Find where the given text appears and provide that cell's center as (x, y) coordinate. 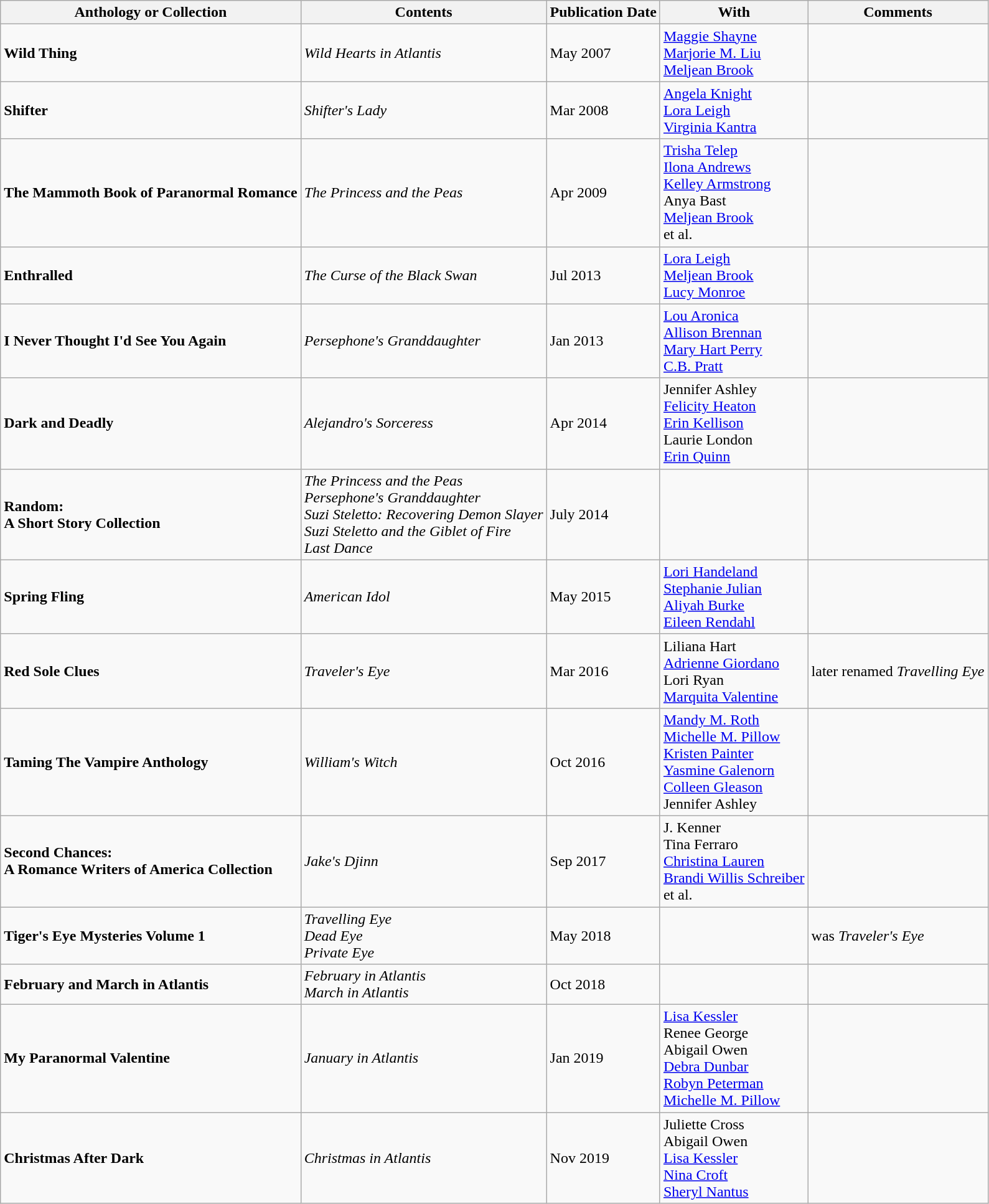
Trisha TelepIlona AndrewsKelley ArmstrongAnya BastMeljean Brooket al. (734, 193)
Random:A Short Story Collection (151, 514)
Publication Date (603, 12)
Lori HandelandStephanie JulianAliyah BurkeEileen Rendahl (734, 596)
Mandy M. RothMichelle M. PillowKristen PainterYasmine GalenornColleen GleasonJennifer Ashley (734, 762)
Mar 2016 (603, 671)
My Paranormal Valentine (151, 1058)
Dark and Deadly (151, 423)
Lou AronicaAllison BrennanMary Hart PerryC.B. Pratt (734, 341)
Jul 2013 (603, 275)
I Never Thought I'd See You Again (151, 341)
Enthralled (151, 275)
American Idol (423, 596)
Apr 2014 (603, 423)
Christmas in Atlantis (423, 1158)
Tiger's Eye Mysteries Volume 1 (151, 935)
Traveler's Eye (423, 671)
July 2014 (603, 514)
Maggie ShayneMarjorie M. LiuMeljean Brook (734, 53)
Mar 2008 (603, 110)
Wild Thing (151, 53)
Shifter (151, 110)
Second Chances:A Romance Writers of America Collection (151, 861)
Jennifer AshleyFelicity HeatonErin KellisonLaurie LondonErin Quinn (734, 423)
Lora LeighMeljean BrookLucy Monroe (734, 275)
Alejandro's Sorceress (423, 423)
The Princess and the PeasPersephone's GranddaughterSuzi Steletto: Recovering Demon SlayerSuzi Steletto and the Giblet of FireLast Dance (423, 514)
February in AtlantisMarch in Atlantis (423, 985)
Jake's Djinn (423, 861)
Lisa KesslerRenee GeorgeAbigail OwenDebra DunbarRobyn PetermanMichelle M. Pillow (734, 1058)
Angela KnightLora LeighVirginia Kantra (734, 110)
Nov 2019 (603, 1158)
Spring Fling (151, 596)
Red Sole Clues (151, 671)
May 2007 (603, 53)
Shifter's Lady (423, 110)
Christmas After Dark (151, 1158)
Wild Hearts in Atlantis (423, 53)
The Princess and the Peas (423, 193)
May 2015 (603, 596)
Juliette CrossAbigail OwenLisa KesslerNina CroftSheryl Nantus (734, 1158)
Comments (898, 12)
January in Atlantis (423, 1058)
Oct 2018 (603, 985)
Contents (423, 12)
Jan 2019 (603, 1058)
The Curse of the Black Swan (423, 275)
was Traveler's Eye (898, 935)
May 2018 (603, 935)
Apr 2009 (603, 193)
later renamed Travelling Eye (898, 671)
Oct 2016 (603, 762)
Taming The Vampire Anthology (151, 762)
February and March in Atlantis (151, 985)
Anthology or Collection (151, 12)
William's Witch (423, 762)
The Mammoth Book of Paranormal Romance (151, 193)
Persephone's Granddaughter (423, 341)
Liliana HartAdrienne GiordanoLori RyanMarquita Valentine (734, 671)
With (734, 12)
Sep 2017 (603, 861)
Jan 2013 (603, 341)
J. KennerTina FerraroChristina LaurenBrandi Willis Schreiberet al. (734, 861)
Travelling EyeDead EyePrivate Eye (423, 935)
